Scan for the cell matching the given text and deliver its (x, y) coordinate at center. 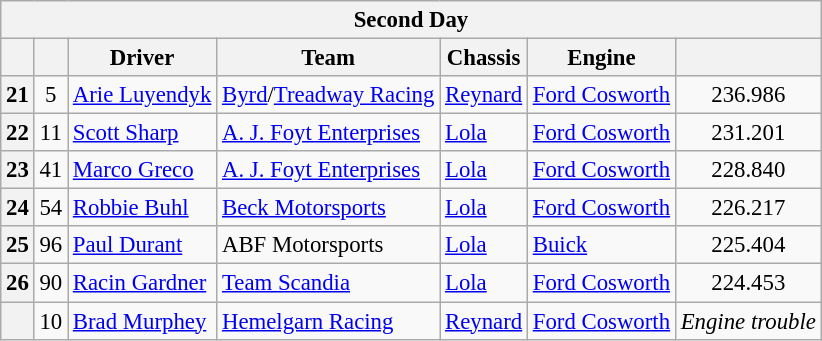
225.404 (748, 245)
231.201 (748, 133)
Paul Durant (142, 245)
224.453 (748, 283)
Chassis (484, 58)
10 (50, 321)
5 (50, 95)
Byrd/Treadway Racing (328, 95)
25 (18, 245)
Driver (142, 58)
11 (50, 133)
Beck Motorsports (328, 208)
21 (18, 95)
24 (18, 208)
54 (50, 208)
Racin Gardner (142, 283)
Engine (601, 58)
Hemelgarn Racing (328, 321)
236.986 (748, 95)
22 (18, 133)
Second Day (411, 20)
90 (50, 283)
228.840 (748, 170)
ABF Motorsports (328, 245)
Buick (601, 245)
Arie Luyendyk (142, 95)
226.217 (748, 208)
Engine trouble (748, 321)
96 (50, 245)
Brad Murphey (142, 321)
Robbie Buhl (142, 208)
Scott Sharp (142, 133)
26 (18, 283)
Team Scandia (328, 283)
Team (328, 58)
41 (50, 170)
23 (18, 170)
Marco Greco (142, 170)
